Return (x, y) of the center of cell containing provided text 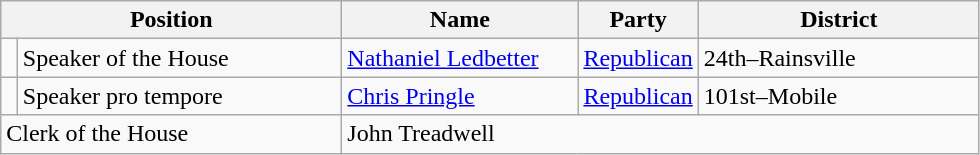
Clerk of the House (172, 134)
Name (460, 20)
Speaker pro tempore (180, 96)
Chris Pringle (460, 96)
District (838, 20)
24th–Rainsville (838, 58)
Position (172, 20)
Speaker of the House (180, 58)
Party (638, 20)
John Treadwell (661, 134)
Nathaniel Ledbetter (460, 58)
101st–Mobile (838, 96)
